Return the [X, Y] coordinate for the center point of the cell that contains the specified text.  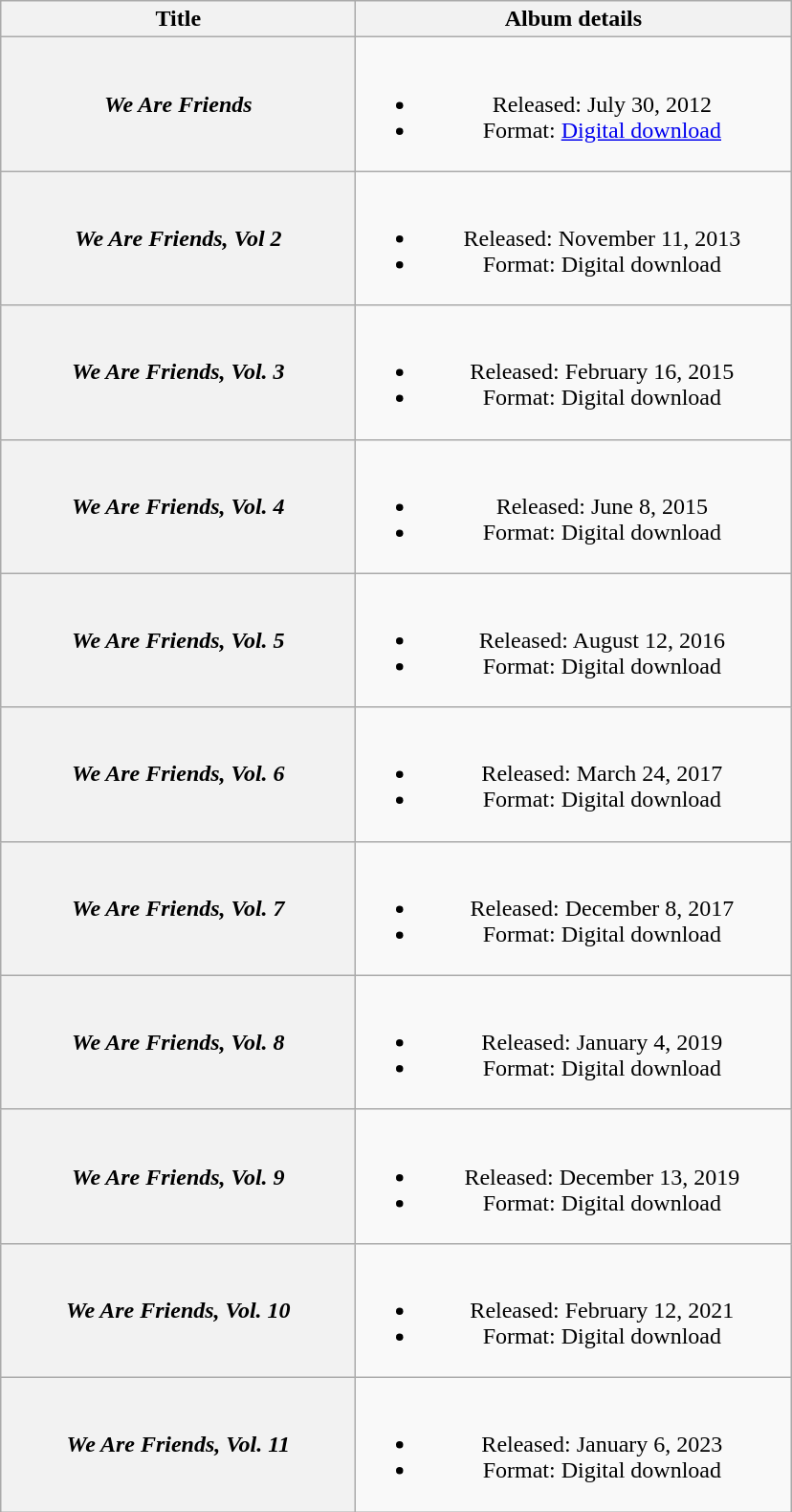
Released: August 12, 2016Format: Digital download [574, 640]
Released: November 11, 2013Format: Digital download [574, 238]
Released: December 8, 2017Format: Digital download [574, 908]
Released: December 13, 2019Format: Digital download [574, 1176]
We Are Friends, Vol. 9 [178, 1176]
We Are Friends, Vol. 7 [178, 908]
We Are Friends, Vol. 5 [178, 640]
Released: January 6, 2023Format: Digital download [574, 1444]
Album details [574, 19]
We Are Friends, Vol. 4 [178, 506]
We Are Friends, Vol. 11 [178, 1444]
Released: June 8, 2015Format: Digital download [574, 506]
We Are Friends, Vol. 3 [178, 372]
We Are Friends [178, 104]
Released: March 24, 2017Format: Digital download [574, 774]
Released: February 16, 2015Format: Digital download [574, 372]
We Are Friends, Vol 2 [178, 238]
Released: January 4, 2019Format: Digital download [574, 1042]
We Are Friends, Vol. 8 [178, 1042]
Released: July 30, 2012Format: Digital download [574, 104]
We Are Friends, Vol. 10 [178, 1310]
We Are Friends, Vol. 6 [178, 774]
Released: February 12, 2021Format: Digital download [574, 1310]
Title [178, 19]
